Capture the cell that displays the provided text and extract its (x, y) central coordinate. 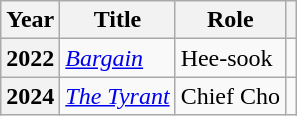
Hee-sook (230, 58)
Bargain (118, 58)
Chief Cho (230, 96)
The Tyrant (118, 96)
Year (30, 20)
2022 (30, 58)
2024 (30, 96)
Title (118, 20)
Role (230, 20)
